Extract the (X, Y) coordinate from the center of the cell holding the provided text.  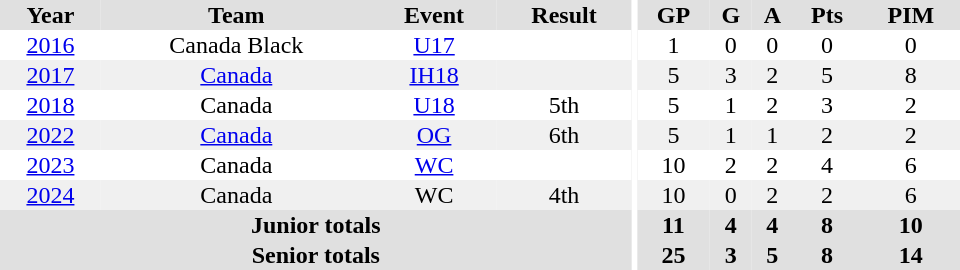
2016 (50, 45)
2024 (50, 195)
U17 (434, 45)
A (772, 15)
Event (434, 15)
25 (674, 255)
PIM (911, 15)
5th (564, 105)
Senior totals (316, 255)
2018 (50, 105)
6th (564, 135)
4th (564, 195)
2017 (50, 75)
Result (564, 15)
OG (434, 135)
14 (911, 255)
Year (50, 15)
Junior totals (316, 225)
G (730, 15)
Pts (826, 15)
U18 (434, 105)
2022 (50, 135)
2023 (50, 165)
GP (674, 15)
IH18 (434, 75)
11 (674, 225)
Team (236, 15)
Canada Black (236, 45)
